Extract the (x, y) coordinate from the center of the cell holding the provided text.  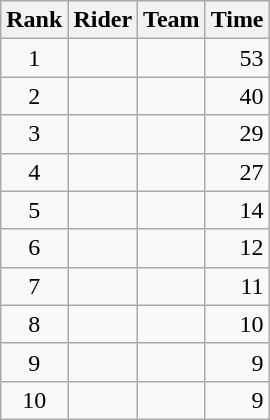
Team (172, 20)
5 (34, 210)
11 (237, 286)
Time (237, 20)
7 (34, 286)
29 (237, 134)
1 (34, 58)
27 (237, 172)
12 (237, 248)
Rider (103, 20)
8 (34, 324)
6 (34, 248)
40 (237, 96)
Rank (34, 20)
3 (34, 134)
2 (34, 96)
14 (237, 210)
4 (34, 172)
53 (237, 58)
